Detect which cell encompasses the target text, then output its [X, Y] center coordinate. 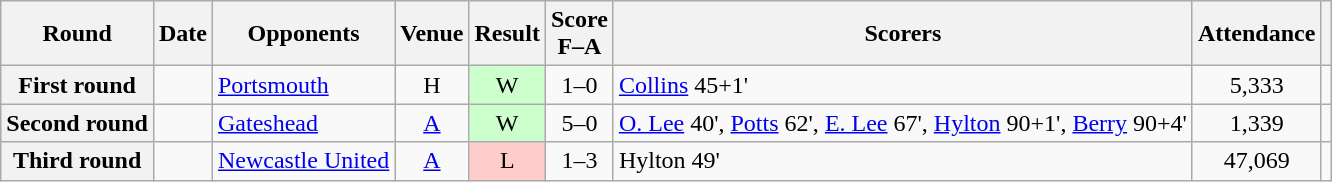
5,333 [1256, 85]
Date [182, 34]
Round [78, 34]
5–0 [579, 123]
ScoreF–A [579, 34]
L [507, 161]
H [432, 85]
Collins 45+1' [902, 85]
Scorers [902, 34]
1–3 [579, 161]
Result [507, 34]
Hylton 49' [902, 161]
Venue [432, 34]
Newcastle United [303, 161]
Attendance [1256, 34]
Portsmouth [303, 85]
Opponents [303, 34]
1,339 [1256, 123]
Second round [78, 123]
1–0 [579, 85]
47,069 [1256, 161]
O. Lee 40', Potts 62', E. Lee 67', Hylton 90+1', Berry 90+4' [902, 123]
Gateshead [303, 123]
First round [78, 85]
Third round [78, 161]
